Pinpoint the cell where the given text exists, returning its (x, y) midpoint coordinate. 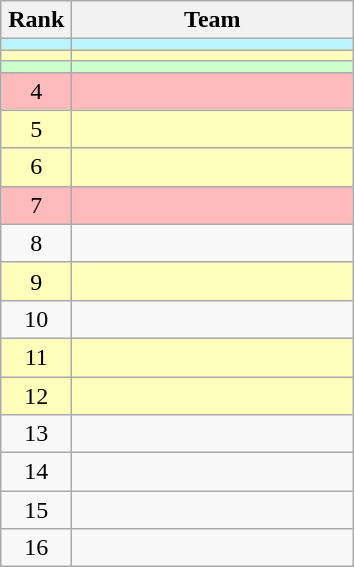
5 (36, 129)
9 (36, 281)
10 (36, 319)
Team (212, 20)
Rank (36, 20)
4 (36, 91)
16 (36, 548)
6 (36, 167)
11 (36, 357)
14 (36, 472)
12 (36, 395)
13 (36, 434)
15 (36, 510)
8 (36, 243)
7 (36, 205)
